Pinpoint the cell where the given text exists, returning its [x, y] midpoint coordinate. 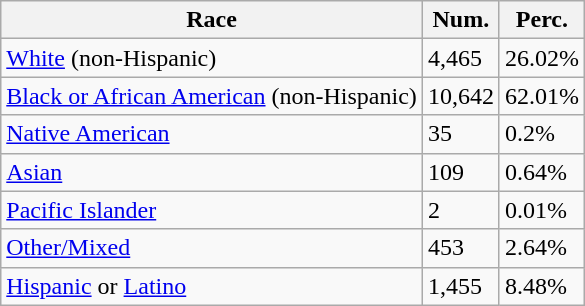
0.2% [542, 134]
0.64% [542, 172]
Perc. [542, 20]
Race [212, 20]
White (non-Hispanic) [212, 58]
26.02% [542, 58]
0.01% [542, 210]
Asian [212, 172]
Pacific Islander [212, 210]
453 [460, 248]
1,455 [460, 286]
35 [460, 134]
2.64% [542, 248]
4,465 [460, 58]
62.01% [542, 96]
109 [460, 172]
Black or African American (non-Hispanic) [212, 96]
Num. [460, 20]
Hispanic or Latino [212, 286]
Other/Mixed [212, 248]
2 [460, 210]
8.48% [542, 286]
Native American [212, 134]
10,642 [460, 96]
